Scan for the cell matching the given text and deliver its [x, y] coordinate at center. 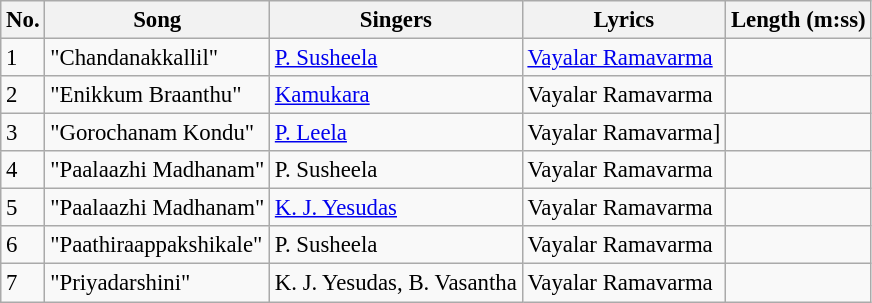
6 [23, 245]
Kamukara [396, 95]
K. J. Yesudas [396, 208]
P. Leela [396, 133]
Singers [396, 20]
"Enikkum Braanthu" [158, 95]
4 [23, 170]
"Priyadarshini" [158, 283]
2 [23, 95]
7 [23, 283]
Vayalar Ramavarma] [624, 133]
"Chandanakkallil" [158, 58]
Lyrics [624, 20]
1 [23, 58]
"Gorochanam Kondu" [158, 133]
5 [23, 208]
"Paathiraappakshikale" [158, 245]
K. J. Yesudas, B. Vasantha [396, 283]
Length (m:ss) [798, 20]
No. [23, 20]
3 [23, 133]
Song [158, 20]
